Find where the given text appears and provide that cell's center as [X, Y] coordinate. 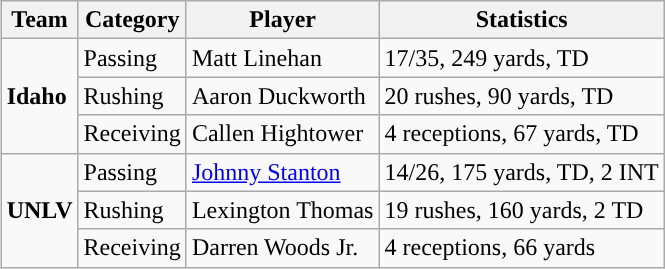
Matt Linehan [282, 58]
17/35, 249 yards, TD [522, 58]
14/26, 175 yards, TD, 2 INT [522, 172]
4 receptions, 66 yards [522, 248]
UNLV [40, 210]
Statistics [522, 20]
4 receptions, 67 yards, TD [522, 134]
Callen Hightower [282, 134]
Darren Woods Jr. [282, 248]
Team [40, 20]
19 rushes, 160 yards, 2 TD [522, 210]
Lexington Thomas [282, 210]
Player [282, 20]
Johnny Stanton [282, 172]
20 rushes, 90 yards, TD [522, 96]
Aaron Duckworth [282, 96]
Idaho [40, 96]
Category [132, 20]
